Return [x, y] of the center of cell containing provided text 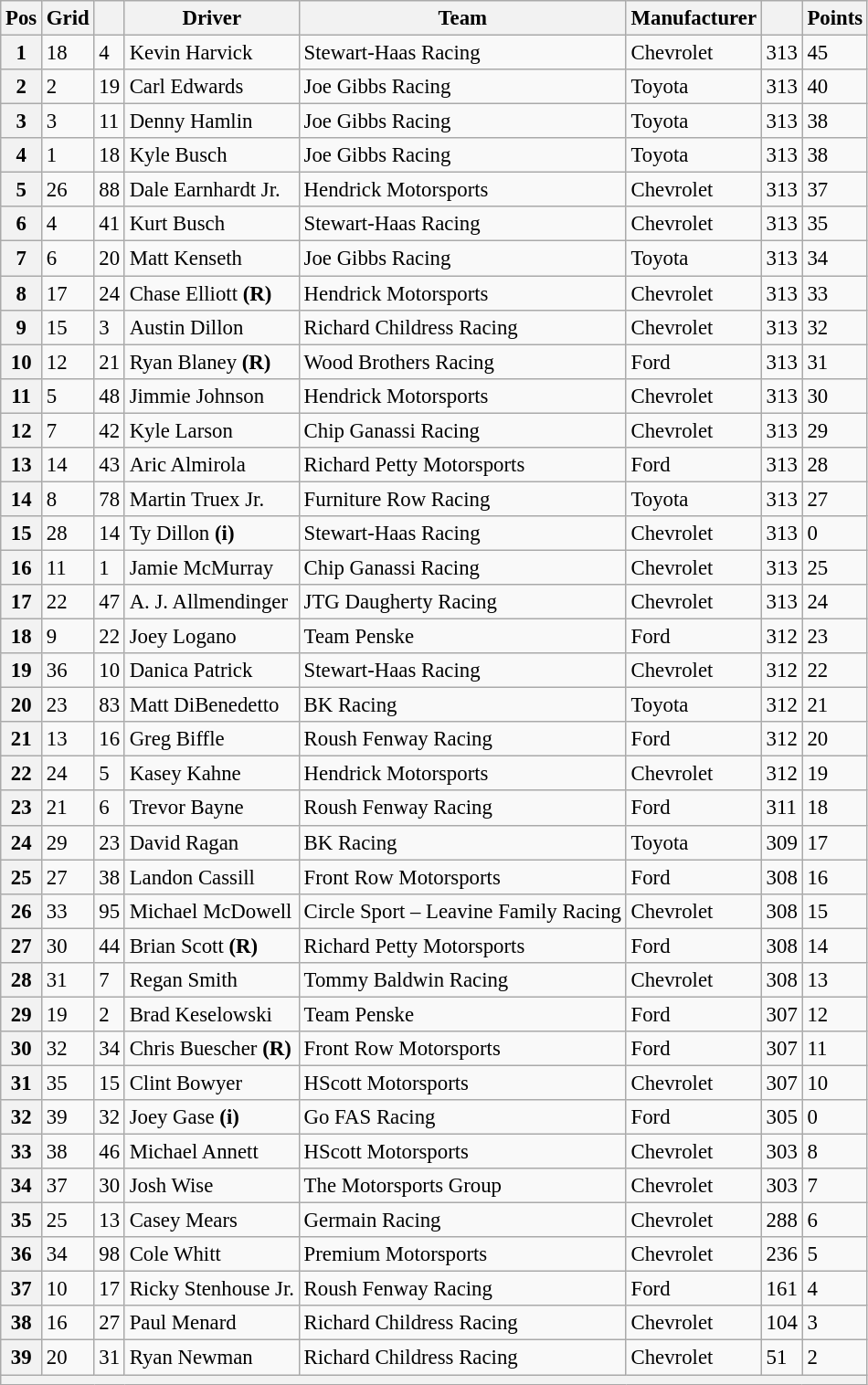
Dale Earnhardt Jr. [212, 190]
305 [782, 1117]
Ryan Blaney (R) [212, 362]
Matt DiBenedetto [212, 705]
Kyle Busch [212, 155]
Michael McDowell [212, 911]
Carl Edwards [212, 87]
Grid [68, 18]
43 [110, 465]
104 [782, 1324]
Casey Mears [212, 1221]
Clint Bowyer [212, 1083]
Tommy Baldwin Racing [462, 980]
Denny Hamlin [212, 122]
Kasey Kahne [212, 774]
Kurt Busch [212, 224]
Ricky Stenhouse Jr. [212, 1289]
40 [835, 87]
95 [110, 911]
288 [782, 1221]
41 [110, 224]
Trevor Bayne [212, 809]
Wood Brothers Racing [462, 362]
78 [110, 499]
311 [782, 809]
Greg Biffle [212, 739]
48 [110, 396]
Joey Gase (i) [212, 1117]
Kyle Larson [212, 430]
46 [110, 1152]
Kevin Harvick [212, 53]
David Ragan [212, 842]
88 [110, 190]
236 [782, 1254]
Furniture Row Racing [462, 499]
51 [782, 1358]
Chris Buescher (R) [212, 1049]
Regan Smith [212, 980]
Team [462, 18]
Circle Sport – Leavine Family Racing [462, 911]
Martin Truex Jr. [212, 499]
Jamie McMurray [212, 567]
Aric Almirola [212, 465]
Brian Scott (R) [212, 946]
Danica Patrick [212, 671]
Joey Logano [212, 637]
Brad Keselowski [212, 1014]
JTG Daugherty Racing [462, 602]
The Motorsports Group [462, 1186]
Josh Wise [212, 1186]
Pos [22, 18]
Cole Whitt [212, 1254]
83 [110, 705]
Chase Elliott (R) [212, 293]
Ryan Newman [212, 1358]
309 [782, 842]
Landon Cassill [212, 877]
Go FAS Racing [462, 1117]
45 [835, 53]
Germain Racing [462, 1221]
Manufacturer [693, 18]
Paul Menard [212, 1324]
Jimmie Johnson [212, 396]
Matt Kenseth [212, 259]
Michael Annett [212, 1152]
44 [110, 946]
Ty Dillon (i) [212, 534]
Driver [212, 18]
161 [782, 1289]
42 [110, 430]
A. J. Allmendinger [212, 602]
Austin Dillon [212, 327]
98 [110, 1254]
47 [110, 602]
Points [835, 18]
Premium Motorsports [462, 1254]
